Find where the given text appears and provide that cell's center as (X, Y) coordinate. 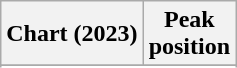
Chart (2023) (72, 34)
Peakposition (189, 34)
